Identify which cell holds the provided text, then report its [X, Y] central coordinate. 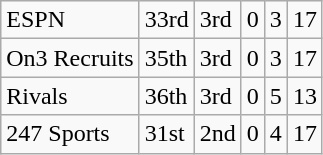
Rivals [70, 96]
On3 Recruits [70, 58]
33rd [166, 20]
5 [276, 96]
247 Sports [70, 134]
13 [304, 96]
2nd [218, 134]
36th [166, 96]
4 [276, 134]
35th [166, 58]
31st [166, 134]
ESPN [70, 20]
